Pinpoint the cell where the given text exists, returning its [x, y] midpoint coordinate. 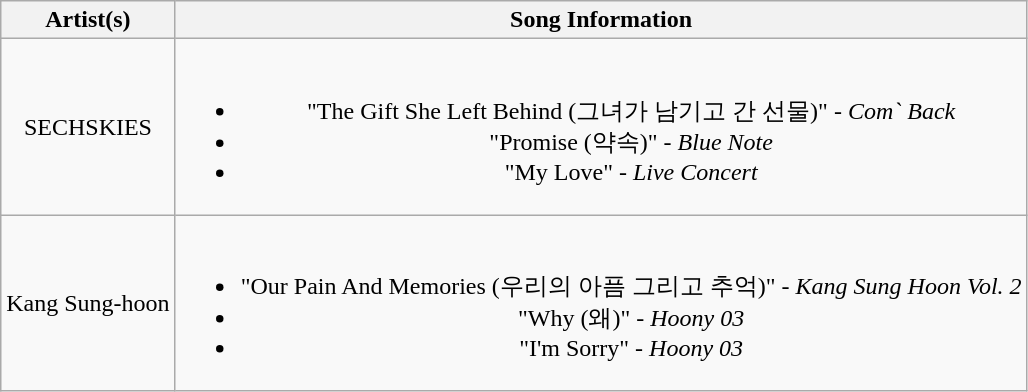
SECHSKIES [88, 127]
Artist(s) [88, 20]
"The Gift She Left Behind (그녀가 남기고 간 선물)" - Com` Back"Promise (약속)" - Blue Note"My Love" - Live Concert [601, 127]
"Our Pain And Memories (우리의 아픔 그리고 추억)" - Kang Sung Hoon Vol. 2"Why (왜)" - Hoony 03"I'm Sorry" - Hoony 03 [601, 303]
Kang Sung-hoon [88, 303]
Song Information [601, 20]
